Scan for the cell matching the given text and deliver its (X, Y) coordinate at center. 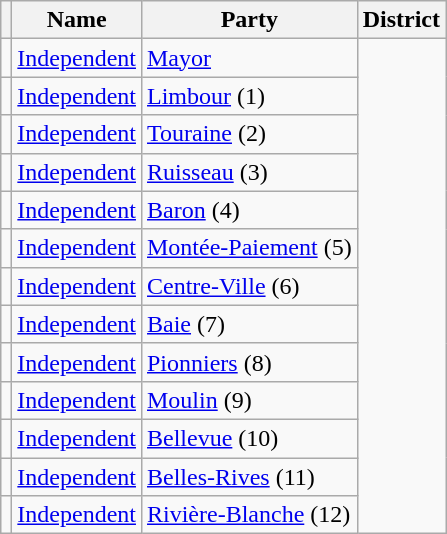
Baie (7) (249, 324)
Ruisseau (3) (249, 172)
District (401, 20)
Touraine (2) (249, 134)
Pionniers (8) (249, 362)
Rivière-Blanche (12) (249, 515)
Centre-Ville (6) (249, 286)
Bellevue (10) (249, 438)
Montée-Paiement (5) (249, 248)
Name (77, 20)
Moulin (9) (249, 400)
Belles-Rives (11) (249, 477)
Baron (4) (249, 210)
Mayor (249, 58)
Party (249, 20)
Limbour (1) (249, 96)
